Pinpoint the cell where the given text exists, returning its [X, Y] midpoint coordinate. 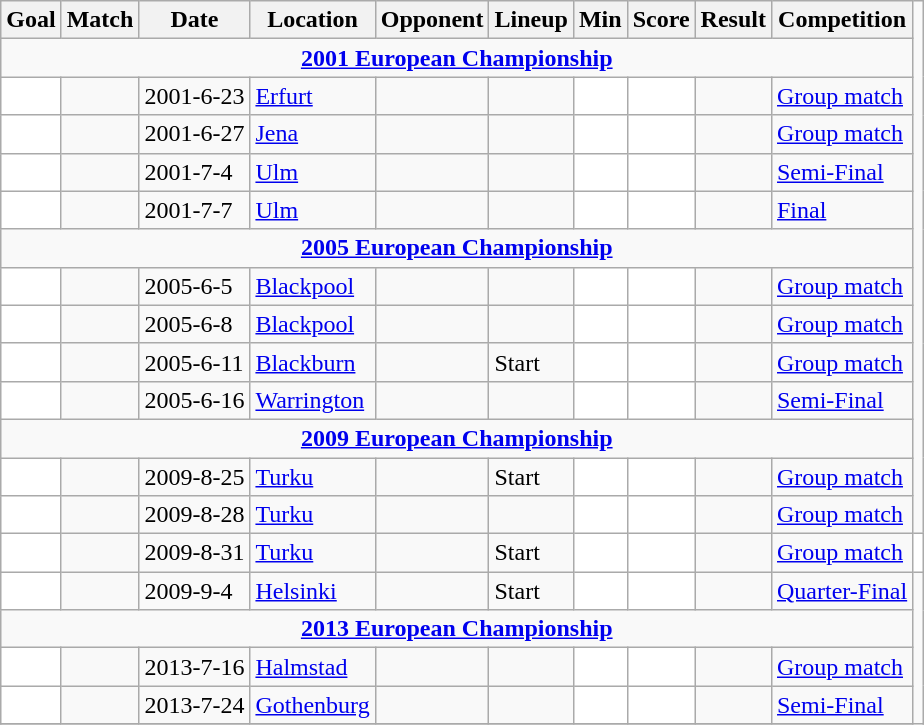
2001-6-27 [194, 134]
2009-8-28 [194, 515]
Helsinki [312, 591]
2009-8-31 [194, 553]
Match [100, 20]
2009-9-4 [194, 591]
2009 European Championship [457, 438]
2013 European Championship [457, 629]
Gothenburg [312, 705]
Lineup [531, 20]
2001 European Championship [457, 58]
2005-6-8 [194, 324]
Quarter-Final [842, 591]
Date [194, 20]
2005-6-11 [194, 362]
Score [661, 20]
Final [842, 210]
Halmstad [312, 667]
Location [312, 20]
2013-7-16 [194, 667]
2009-8-25 [194, 477]
2005-6-16 [194, 400]
Result [733, 20]
Competition [842, 20]
2001-7-7 [194, 210]
Jena [312, 134]
Warrington [312, 400]
2005 European Championship [457, 248]
2001-6-23 [194, 96]
2013-7-24 [194, 705]
2001-7-4 [194, 172]
Goal [31, 20]
Erfurt [312, 96]
2005-6-5 [194, 286]
Min [600, 20]
Blackburn [312, 362]
Opponent [432, 20]
